Search for the cell housing the specified text and yield its (X, Y) center coordinate. 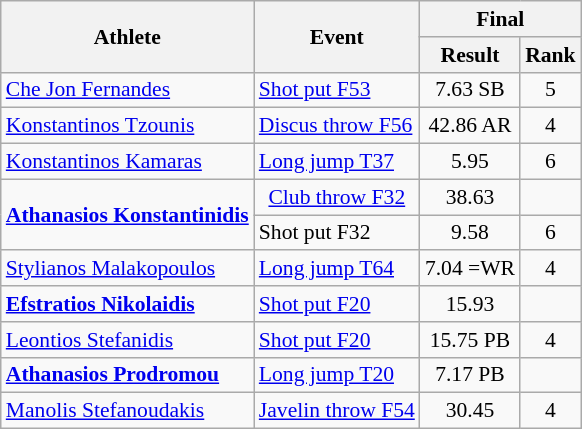
Javelin throw F54 (337, 411)
Athanasios Konstantinidis (128, 214)
Final (500, 19)
5 (550, 90)
Manolis Stefanoudakis (128, 411)
Shot put F32 (337, 233)
Shot put F53 (337, 90)
Athlete (128, 36)
Athanasios Prodromou (128, 375)
7.63 SB (470, 90)
9.58 (470, 233)
15.93 (470, 304)
Event (337, 36)
Efstratios Nikolaidis (128, 304)
42.86 AR (470, 126)
Long jump T64 (337, 269)
Stylianos Malakopoulos (128, 269)
Long jump T37 (337, 162)
Konstantinos Kamaras (128, 162)
15.75 PB (470, 340)
30.45 (470, 411)
Konstantinos Tzounis (128, 126)
Result (470, 55)
5.95 (470, 162)
Long jump T20 (337, 375)
Che Jon Fernandes (128, 90)
Discus throw F56 (337, 126)
Leontios Stefanidis (128, 340)
7.17 PB (470, 375)
Club throw F32 (337, 197)
Rank (550, 55)
38.63 (470, 197)
7.04 =WR (470, 269)
